Capture the cell that displays the provided text and extract its [x, y] central coordinate. 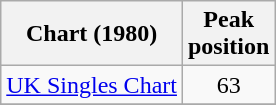
UK Singles Chart [92, 85]
63 [228, 85]
Peakposition [228, 34]
Chart (1980) [92, 34]
